Provide the [X, Y] coordinate of the cell's center where the given text is located.  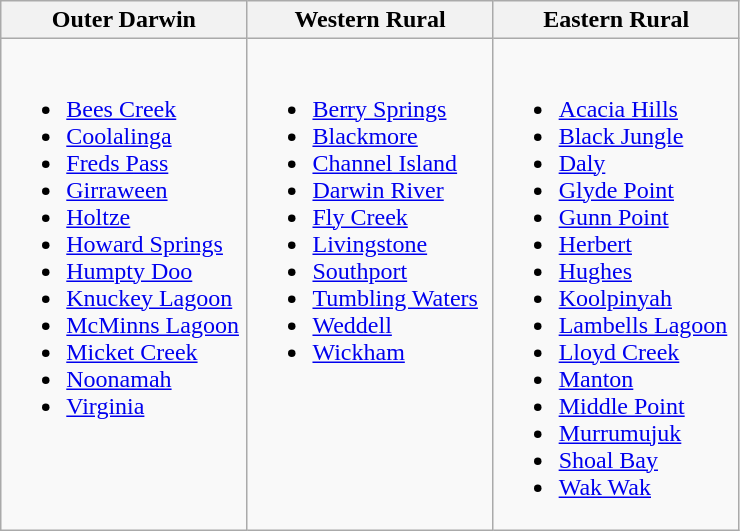
Acacia HillsBlack JungleDalyGlyde PointGunn PointHerbertHughesKoolpinyahLambells LagoonLloyd CreekMantonMiddle PointMurrumujukShoal BayWak Wak [616, 284]
Berry SpringsBlackmoreChannel IslandDarwin RiverFly CreekLivingstoneSouthportTumbling WatersWeddellWickham [370, 284]
Outer Darwin [124, 20]
Eastern Rural [616, 20]
Bees CreekCoolalingaFreds PassGirraweenHoltzeHoward SpringsHumpty DooKnuckey LagoonMcMinns LagoonMicket CreekNoonamahVirginia [124, 284]
Western Rural [370, 20]
